For the text-containing cell, return its midpoint in [x, y] coordinate format. 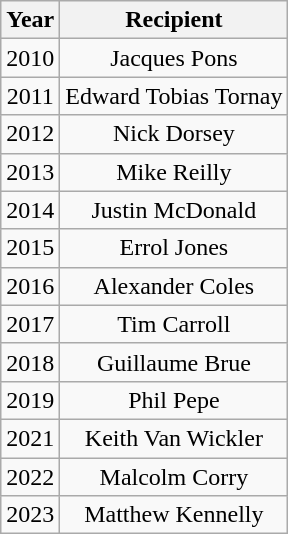
Recipient [174, 20]
2013 [30, 172]
2015 [30, 248]
2014 [30, 210]
2023 [30, 515]
2010 [30, 58]
Mike Reilly [174, 172]
Year [30, 20]
Tim Carroll [174, 324]
2018 [30, 362]
2019 [30, 400]
Justin McDonald [174, 210]
Malcolm Corry [174, 477]
Errol Jones [174, 248]
2022 [30, 477]
Keith Van Wickler [174, 438]
2012 [30, 134]
Matthew Kennelly [174, 515]
Guillaume Brue [174, 362]
2021 [30, 438]
2011 [30, 96]
Alexander Coles [174, 286]
2017 [30, 324]
2016 [30, 286]
Phil Pepe [174, 400]
Jacques Pons [174, 58]
Edward Tobias Tornay [174, 96]
Nick Dorsey [174, 134]
